Search for the cell housing the specified text and yield its [X, Y] center coordinate. 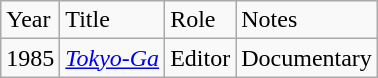
Editor [200, 58]
Tokyo-Ga [112, 58]
Role [200, 20]
Title [112, 20]
Year [30, 20]
Notes [307, 20]
Documentary [307, 58]
1985 [30, 58]
